Pinpoint the cell where the given text exists, returning its (x, y) midpoint coordinate. 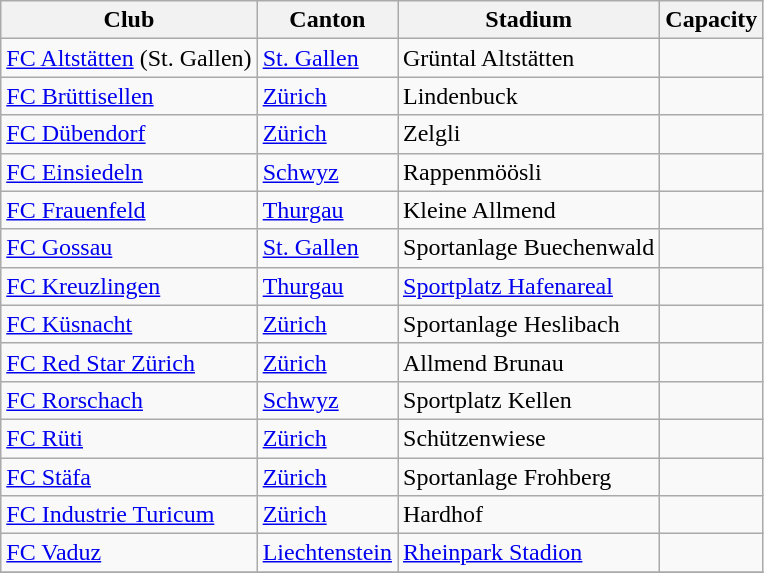
FC Red Star Zürich (129, 362)
Schützenwiese (529, 438)
FC Kreuzlingen (129, 286)
Grüntal Altstätten (529, 58)
FC Dübendorf (129, 134)
Zelgli (529, 134)
FC Küsnacht (129, 324)
Sportanlage Heslibach (529, 324)
FC Stäfa (129, 477)
Liechtenstein (327, 553)
FC Einsiedeln (129, 172)
Canton (327, 20)
Sportanlage Frohberg (529, 477)
FC Gossau (129, 248)
Allmend Brunau (529, 362)
Club (129, 20)
Sportplatz Kellen (529, 400)
Sportplatz Hafenareal (529, 286)
Hardhof (529, 515)
FC Rorschach (129, 400)
Rheinpark Stadion (529, 553)
FC Altstätten (St. Gallen) (129, 58)
Lindenbuck (529, 96)
Kleine Allmend (529, 210)
FC Vaduz (129, 553)
Capacity (712, 20)
Sportanlage Buechenwald (529, 248)
Rappenmöösli (529, 172)
FC Industrie Turicum (129, 515)
FC Frauenfeld (129, 210)
FC Rüti (129, 438)
Stadium (529, 20)
FC Brüttisellen (129, 96)
